Provide the (X, Y) coordinate of the cell's center where the given text is located.  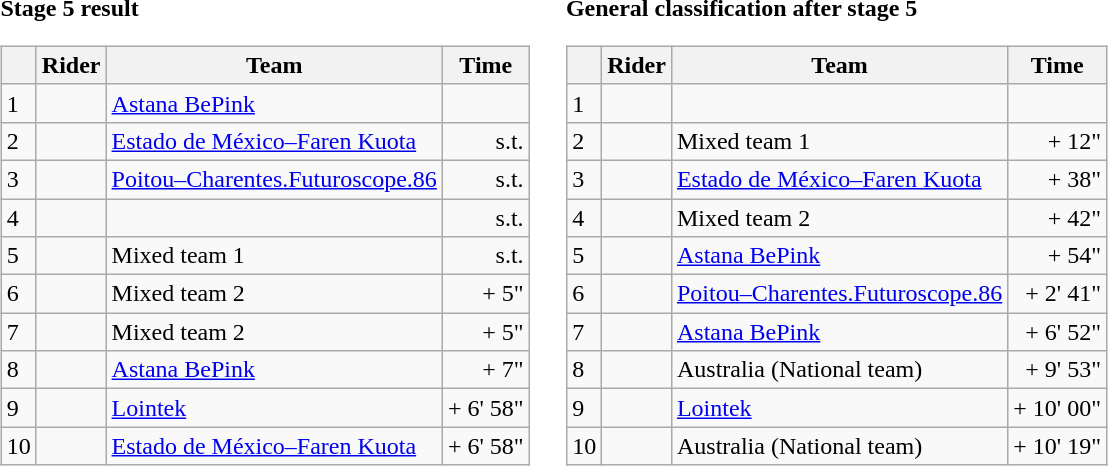
+ 42" (1058, 217)
+ 38" (1058, 179)
+ 6' 52" (1058, 332)
+ 7" (486, 370)
+ 10' 19" (1058, 446)
+ 9' 53" (1058, 370)
+ 10' 00" (1058, 408)
+ 12" (1058, 141)
+ 54" (1058, 256)
+ 2' 41" (1058, 294)
